From the cell containing the given text, extract its center point as [X, Y] coordinate. 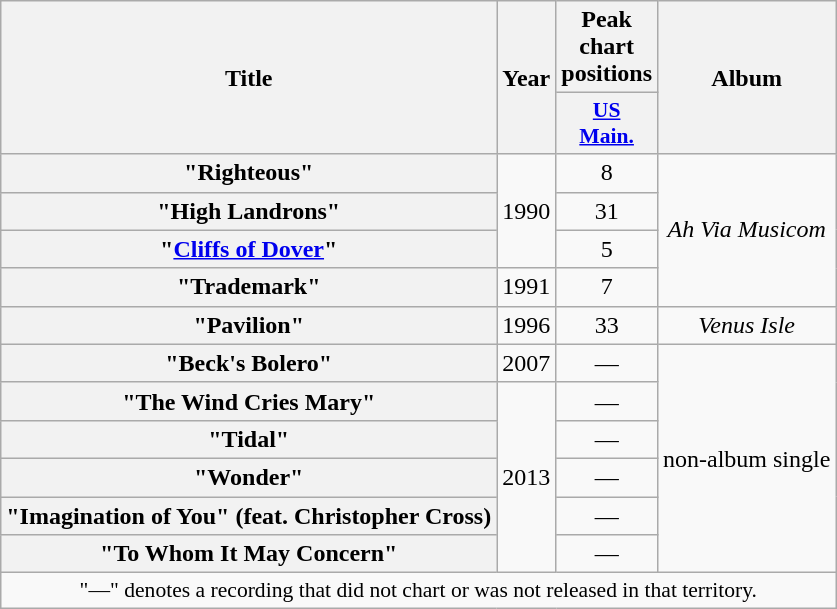
"Pavilion" [249, 325]
Peak chart positions [607, 47]
Title [249, 78]
"To Whom It May Concern" [249, 554]
"High Landrons" [249, 211]
2007 [526, 363]
33 [607, 325]
"Tidal" [249, 439]
"The Wind Cries Mary" [249, 401]
7 [607, 287]
"Righteous" [249, 173]
Year [526, 78]
31 [607, 211]
"Beck's Bolero" [249, 363]
Venus Isle [747, 325]
1996 [526, 325]
1991 [526, 287]
"—" denotes a recording that did not chart or was not released in that territory. [418, 591]
8 [607, 173]
"Wonder" [249, 477]
2013 [526, 477]
1990 [526, 211]
"Imagination of You" (feat. Christopher Cross) [249, 515]
5 [607, 249]
non-album single [747, 458]
Album [747, 78]
"Trademark" [249, 287]
Ah Via Musicom [747, 230]
"Cliffs of Dover" [249, 249]
USMain. [607, 124]
